Return the (x, y) coordinate for the center point of the cell that contains the specified text.  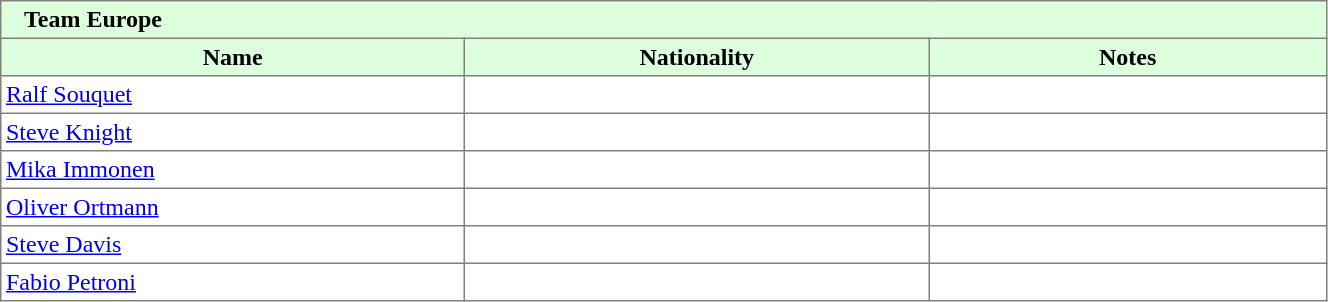
Fabio Petroni (233, 282)
Ralf Souquet (233, 95)
Steve Davis (233, 245)
Name (233, 57)
Steve Knight (233, 132)
Mika Immonen (233, 170)
Nationality (697, 57)
Oliver Ortmann (233, 207)
Team Europe (664, 20)
Notes (1128, 57)
